Determine the [x, y] coordinate at the center of the cell enclosing the given text.  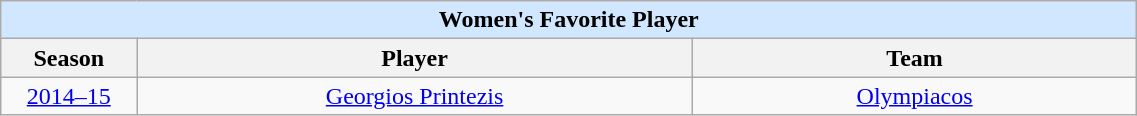
Team [914, 58]
Women's Favorite Player [569, 20]
Season [69, 58]
Georgios Printezis [415, 96]
Player [415, 58]
Olympiacos [914, 96]
2014–15 [69, 96]
